Return the [X, Y] coordinate for the center point of the cell that contains the specified text.  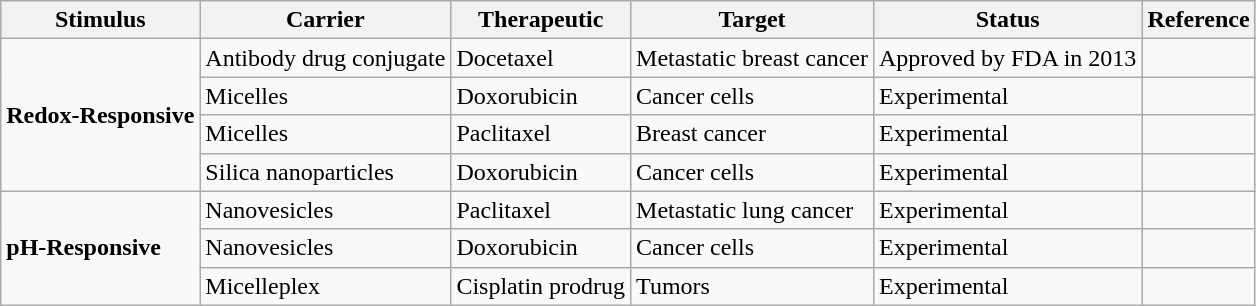
Redox-Responsive [100, 115]
Target [752, 20]
Antibody drug conjugate [326, 58]
Metastatic breast cancer [752, 58]
Silica nanoparticles [326, 172]
Therapeutic [541, 20]
Stimulus [100, 20]
pH-Responsive [100, 248]
Cisplatin prodrug [541, 286]
Carrier [326, 20]
Micelleplex [326, 286]
Breast cancer [752, 134]
Tumors [752, 286]
Reference [1198, 20]
Approved by FDA in 2013 [1007, 58]
Docetaxel [541, 58]
Status [1007, 20]
Metastatic lung cancer [752, 210]
